Determine the (X, Y) coordinate at the center of the cell enclosing the given text.  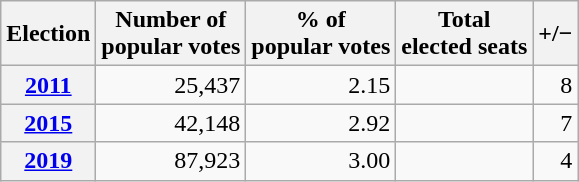
2019 (48, 161)
3.00 (321, 161)
+/− (556, 34)
42,148 (171, 123)
Totalelected seats (464, 34)
4 (556, 161)
% ofpopular votes (321, 34)
25,437 (171, 85)
2011 (48, 85)
2015 (48, 123)
Election (48, 34)
Number ofpopular votes (171, 34)
2.15 (321, 85)
8 (556, 85)
2.92 (321, 123)
7 (556, 123)
87,923 (171, 161)
